Determine the [x, y] coordinate at the center of the cell enclosing the given text.  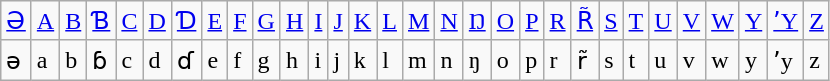
o [505, 60]
C [130, 21]
D [157, 21]
Ŋ [477, 21]
h [294, 60]
U [663, 21]
E [215, 21]
ʼy [786, 60]
ŋ [477, 60]
e [215, 60]
ɗ [186, 60]
l [390, 60]
s [611, 60]
b [74, 60]
M [418, 21]
Ɓ [102, 21]
j [338, 60]
c [130, 60]
a [45, 60]
ɓ [102, 60]
L [390, 21]
F [240, 21]
R [558, 21]
y [753, 60]
r̃ [585, 60]
O [505, 21]
J [338, 21]
ə [16, 60]
I [318, 21]
Ə [16, 21]
B [74, 21]
P [532, 21]
p [532, 60]
n [449, 60]
i [318, 60]
z [817, 60]
T [636, 21]
ʼY [786, 21]
w [723, 60]
t [636, 60]
k [362, 60]
Ɗ [186, 21]
V [691, 21]
H [294, 21]
N [449, 21]
v [691, 60]
g [266, 60]
Z [817, 21]
W [723, 21]
r [558, 60]
A [45, 21]
S [611, 21]
G [266, 21]
d [157, 60]
f [240, 60]
u [663, 60]
m [418, 60]
Y [753, 21]
K [362, 21]
R̃ [585, 21]
